For the text-containing cell, return its midpoint in (x, y) coordinate format. 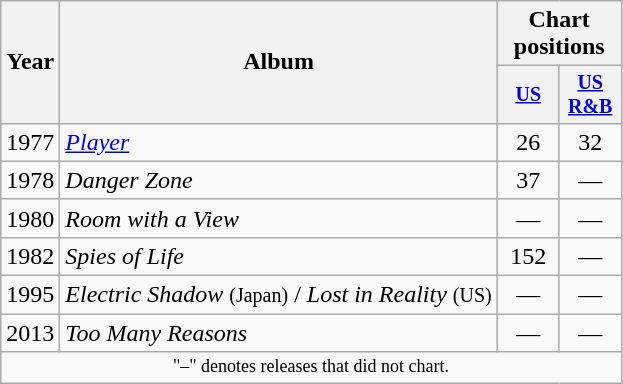
1978 (30, 180)
1995 (30, 295)
Chart positions (559, 34)
Year (30, 62)
Danger Zone (278, 180)
Room with a View (278, 218)
1980 (30, 218)
1982 (30, 256)
Spies of Life (278, 256)
32 (590, 142)
152 (528, 256)
Album (278, 62)
2013 (30, 333)
Electric Shadow (Japan) / Lost in Reality (US) (278, 295)
US R&B (590, 94)
26 (528, 142)
US (528, 94)
37 (528, 180)
"–" denotes releases that did not chart. (311, 368)
1977 (30, 142)
Too Many Reasons (278, 333)
Player (278, 142)
